Find where the given text appears and provide that cell's center as [x, y] coordinate. 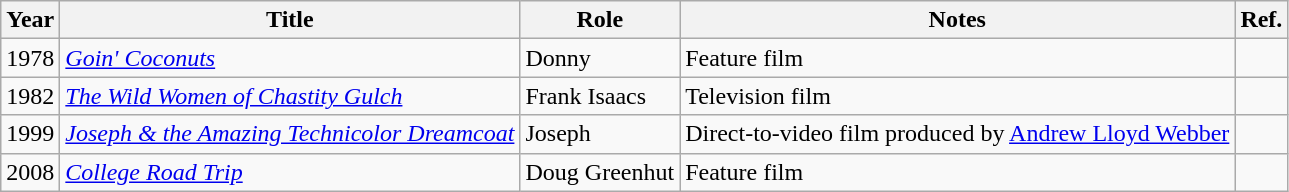
Frank Isaacs [600, 96]
The Wild Women of Chastity Gulch [290, 96]
Doug Greenhut [600, 172]
Goin' Coconuts [290, 58]
Television film [958, 96]
2008 [30, 172]
Year [30, 20]
1978 [30, 58]
Ref. [1262, 20]
1982 [30, 96]
Donny [600, 58]
Joseph & the Amazing Technicolor Dreamcoat [290, 134]
Role [600, 20]
1999 [30, 134]
Direct-to-video film produced by Andrew Lloyd Webber [958, 134]
Notes [958, 20]
College Road Trip [290, 172]
Joseph [600, 134]
Title [290, 20]
